Detect which cell encompasses the target text, then output its [x, y] center coordinate. 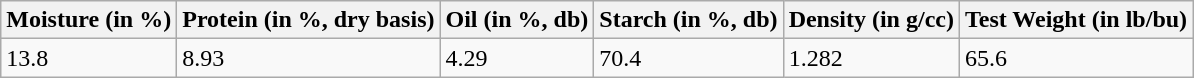
65.6 [1076, 58]
Oil (in %, db) [517, 20]
Moisture (in %) [89, 20]
Test Weight (in lb/bu) [1076, 20]
8.93 [308, 58]
13.8 [89, 58]
1.282 [871, 58]
70.4 [688, 58]
Starch (in %, db) [688, 20]
Density (in g/cc) [871, 20]
4.29 [517, 58]
Protein (in %, dry basis) [308, 20]
